Detect which cell encompasses the target text, then output its [X, Y] center coordinate. 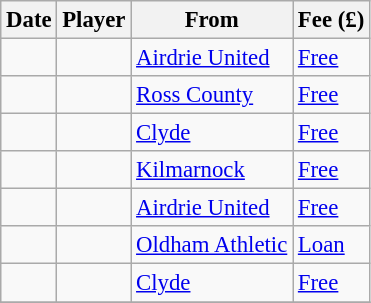
Ross County [212, 95]
Loan [332, 245]
Date [29, 20]
Player [94, 20]
From [212, 20]
Kilmarnock [212, 170]
Oldham Athletic [212, 245]
Fee (£) [332, 20]
